Identify which cell holds the provided text, then report its [x, y] central coordinate. 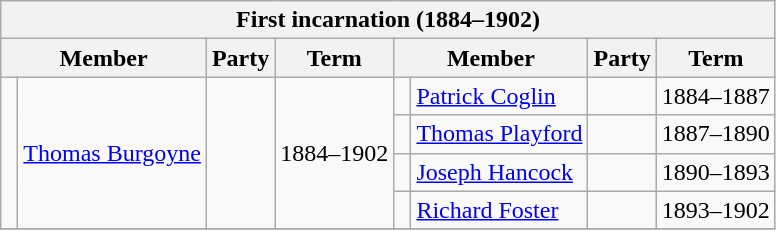
Joseph Hancock [500, 172]
Patrick Coglin [500, 96]
1890–1893 [716, 172]
1884–1902 [334, 153]
Thomas Playford [500, 134]
1887–1890 [716, 134]
1893–1902 [716, 210]
Thomas Burgoyne [112, 153]
First incarnation (1884–1902) [388, 20]
Richard Foster [500, 210]
1884–1887 [716, 96]
